From the cell containing the given text, extract its center point as (X, Y) coordinate. 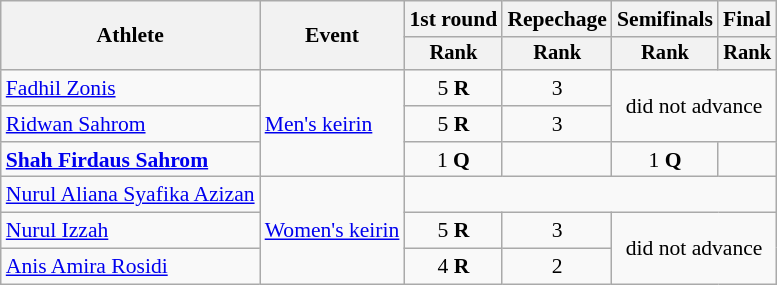
Nurul Izzah (130, 231)
Athlete (130, 36)
1st round (453, 19)
Shah Firdaus Sahrom (130, 160)
Fadhil Zonis (130, 88)
Nurul Aliana Syafika Azizan (130, 195)
Women's keirin (332, 230)
Final (747, 19)
Ridwan Sahrom (130, 124)
Semifinals (665, 19)
2 (557, 267)
Anis Amira Rosidi (130, 267)
Repechage (557, 19)
Men's keirin (332, 124)
4 R (453, 267)
Event (332, 36)
